Determine the [x, y] coordinate at the center of the cell enclosing the given text.  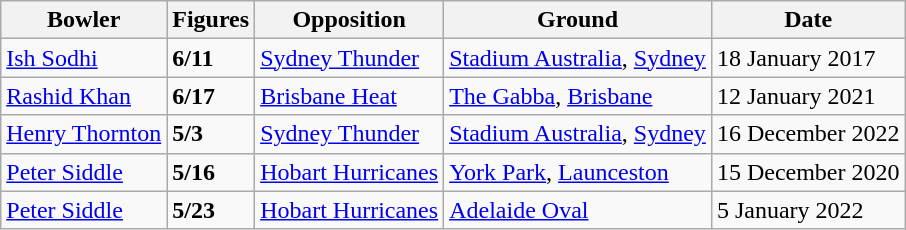
5/23 [211, 210]
Ground [578, 20]
12 January 2021 [808, 96]
5 January 2022 [808, 210]
Ish Sodhi [84, 58]
Adelaide Oval [578, 210]
The Gabba, Brisbane [578, 96]
5/16 [211, 172]
5/3 [211, 134]
Date [808, 20]
York Park, Launceston [578, 172]
Bowler [84, 20]
Figures [211, 20]
Brisbane Heat [350, 96]
15 December 2020 [808, 172]
Henry Thornton [84, 134]
18 January 2017 [808, 58]
6/11 [211, 58]
Opposition [350, 20]
6/17 [211, 96]
Rashid Khan [84, 96]
16 December 2022 [808, 134]
